From the cell containing the given text, extract its center point as (X, Y) coordinate. 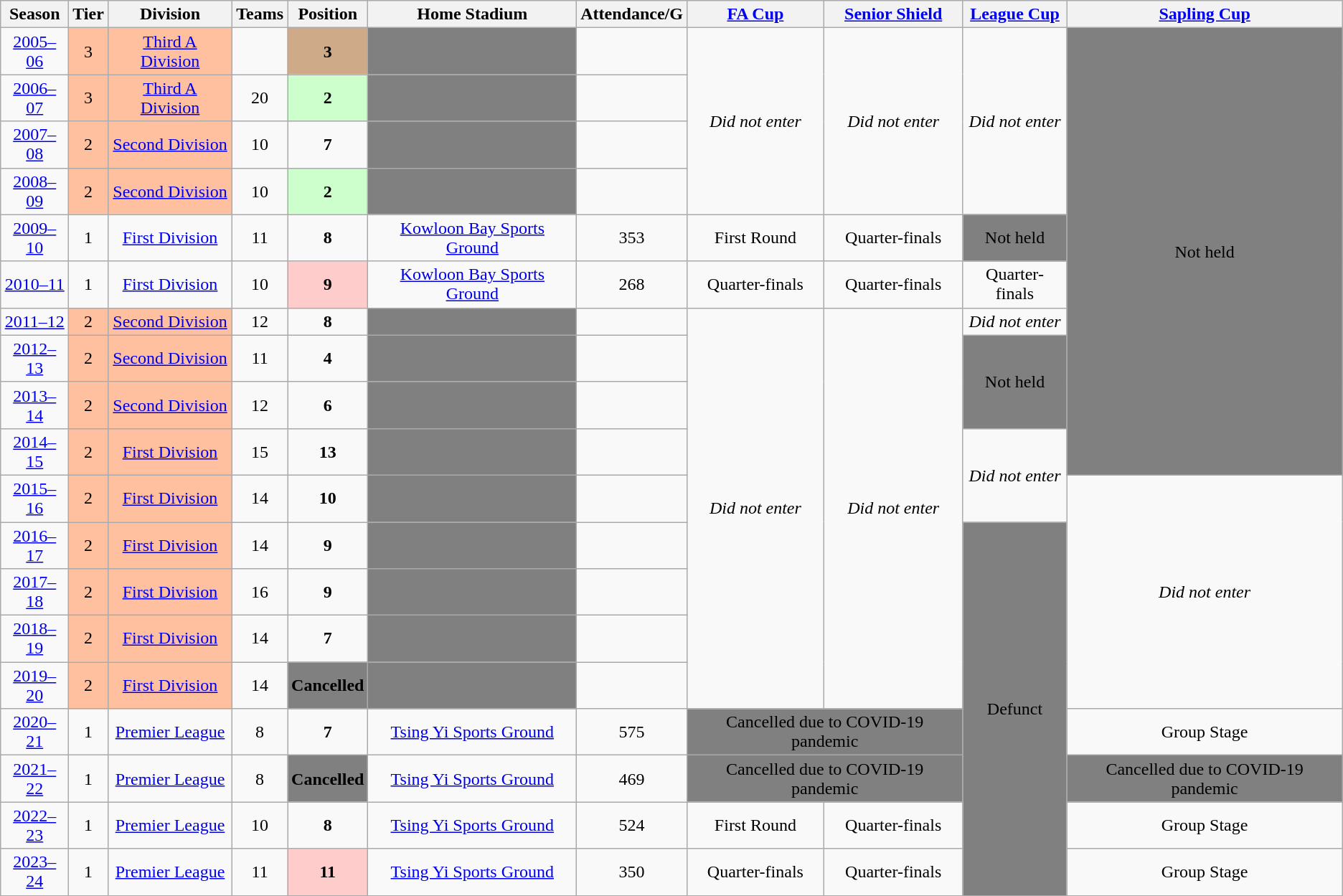
2011–12 (34, 321)
Division (169, 14)
2020–21 (34, 732)
Tier (89, 14)
Home Stadium (472, 14)
575 (632, 732)
2023–24 (34, 872)
4 (328, 359)
2010–11 (34, 284)
2015–16 (34, 498)
2013–14 (34, 405)
6 (328, 405)
469 (632, 779)
353 (632, 238)
2017–18 (34, 593)
15 (260, 452)
16 (260, 593)
2014–15 (34, 452)
2006–07 (34, 98)
2009–10 (34, 238)
2022–23 (34, 825)
2005–06 (34, 52)
2008–09 (34, 191)
13 (328, 452)
Senior Shield (893, 14)
League Cup (1014, 14)
2012–13 (34, 359)
Sapling Cup (1205, 14)
2018–19 (34, 638)
Attendance/G (632, 14)
Defunct (1014, 709)
524 (632, 825)
Season (34, 14)
2021–22 (34, 779)
268 (632, 284)
2016–17 (34, 545)
2007–08 (34, 145)
350 (632, 872)
2019–20 (34, 686)
Teams (260, 14)
FA Cup (755, 14)
Position (328, 14)
20 (260, 98)
